Identify which cell holds the provided text, then report its [X, Y] central coordinate. 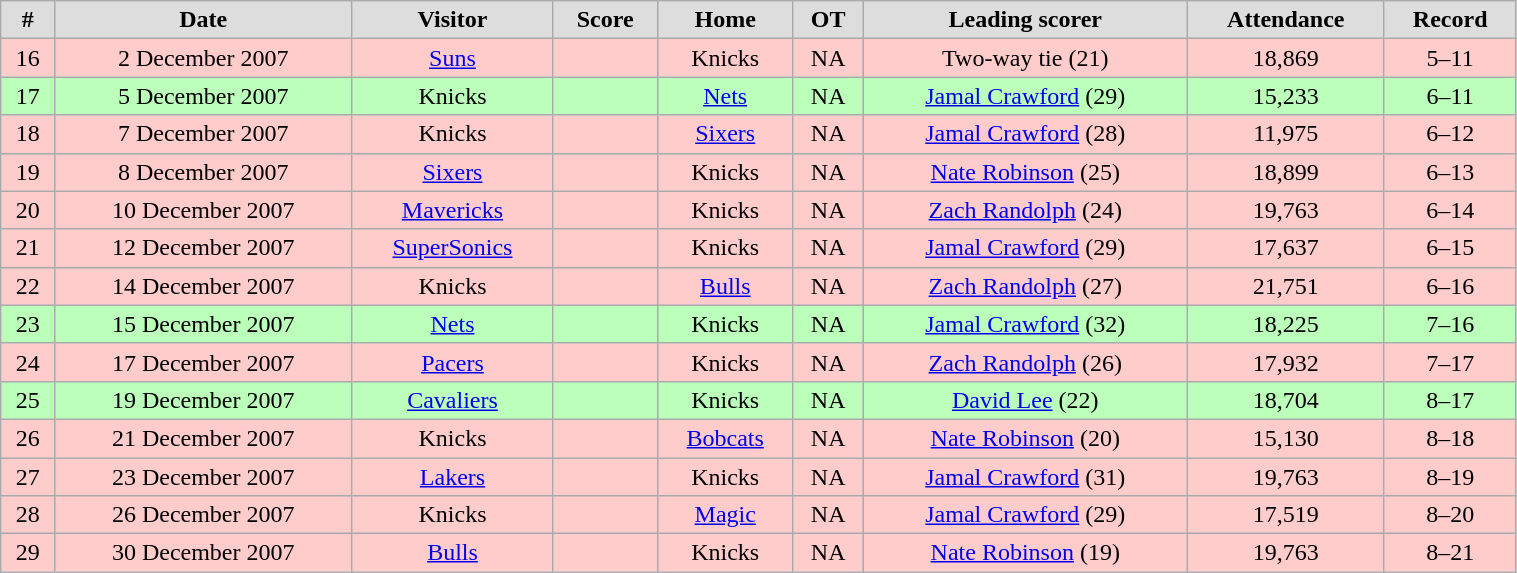
28 [28, 515]
2 December 2007 [204, 58]
27 [28, 477]
26 [28, 438]
Date [204, 20]
20 [28, 210]
OT [828, 20]
8–19 [1450, 477]
Magic [725, 515]
8 December 2007 [204, 172]
Zach Randolph (24) [1025, 210]
SuperSonics [452, 248]
7–17 [1450, 362]
Jamal Crawford (31) [1025, 477]
8–17 [1450, 400]
7–16 [1450, 324]
Visitor [452, 20]
# [28, 20]
Two-way tie (21) [1025, 58]
10 December 2007 [204, 210]
15 December 2007 [204, 324]
Score [605, 20]
30 December 2007 [204, 553]
17,932 [1286, 362]
Home [725, 20]
18 [28, 134]
15,130 [1286, 438]
8–18 [1450, 438]
15,233 [1286, 96]
Jamal Crawford (32) [1025, 324]
Nate Robinson (20) [1025, 438]
17 [28, 96]
Record [1450, 20]
6–12 [1450, 134]
Nate Robinson (19) [1025, 553]
Zach Randolph (27) [1025, 286]
Attendance [1286, 20]
18,899 [1286, 172]
Bobcats [725, 438]
17 December 2007 [204, 362]
6–16 [1450, 286]
Pacers [452, 362]
11,975 [1286, 134]
Cavaliers [452, 400]
17,637 [1286, 248]
21 [28, 248]
22 [28, 286]
24 [28, 362]
18,225 [1286, 324]
17,519 [1286, 515]
Lakers [452, 477]
29 [28, 553]
6–13 [1450, 172]
19 [28, 172]
21,751 [1286, 286]
23 [28, 324]
12 December 2007 [204, 248]
5 December 2007 [204, 96]
Leading scorer [1025, 20]
23 December 2007 [204, 477]
Zach Randolph (26) [1025, 362]
14 December 2007 [204, 286]
Jamal Crawford (28) [1025, 134]
16 [28, 58]
21 December 2007 [204, 438]
8–20 [1450, 515]
25 [28, 400]
David Lee (22) [1025, 400]
18,704 [1286, 400]
Suns [452, 58]
8–21 [1450, 553]
18,869 [1286, 58]
6–11 [1450, 96]
19 December 2007 [204, 400]
6–15 [1450, 248]
Nate Robinson (25) [1025, 172]
26 December 2007 [204, 515]
6–14 [1450, 210]
7 December 2007 [204, 134]
5–11 [1450, 58]
Mavericks [452, 210]
